Pinpoint the cell where the given text exists, returning its (x, y) midpoint coordinate. 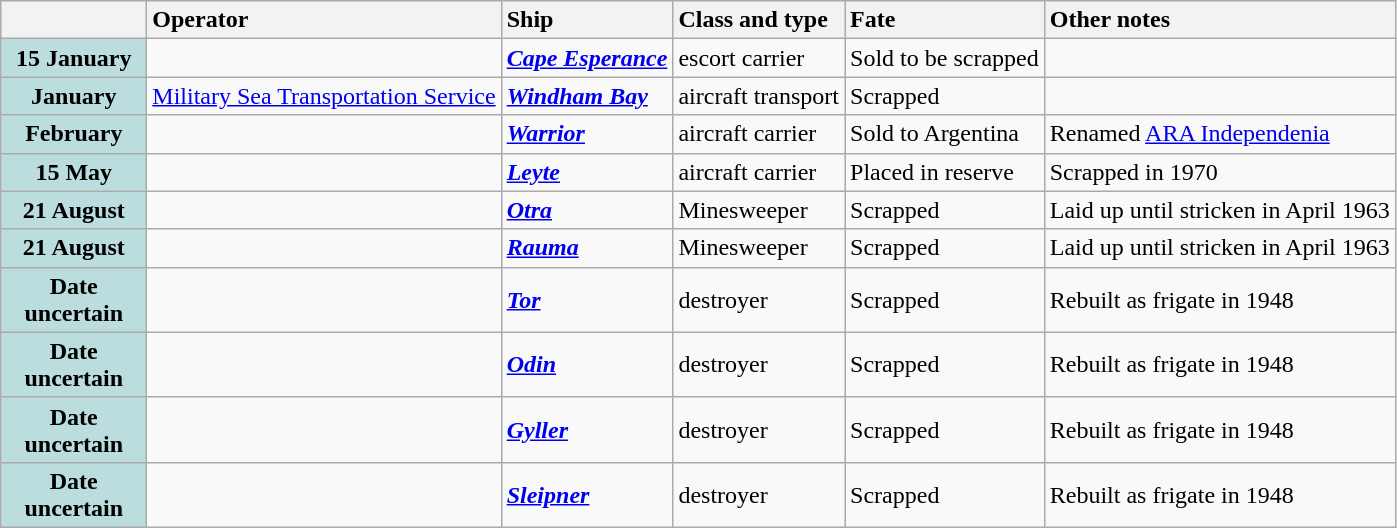
Renamed ARA Independenia (1220, 134)
Odin (587, 364)
February (74, 134)
aircraft transport (759, 96)
Sold to Argentina (945, 134)
escort carrier (759, 58)
Rauma (587, 248)
Warrior (587, 134)
Class and type (759, 20)
Tor (587, 300)
Military Sea Transportation Service (324, 96)
Sleipner (587, 494)
Sold to be scrapped (945, 58)
Fate (945, 20)
Operator (324, 20)
Leyte (587, 172)
Otra (587, 210)
Windham Bay (587, 96)
Placed in reserve (945, 172)
Scrapped in 1970 (1220, 172)
15 January (74, 58)
Gyller (587, 430)
January (74, 96)
Other notes (1220, 20)
15 May (74, 172)
Cape Esperance (587, 58)
Ship (587, 20)
